Extract the [x, y] coordinate from the center of the cell holding the provided text.  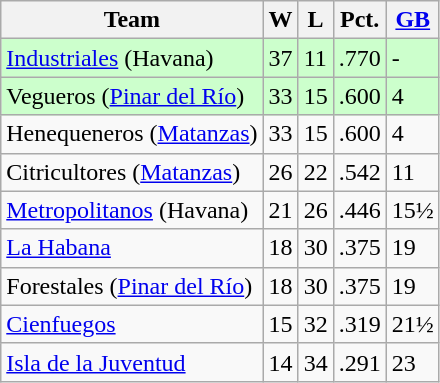
22 [316, 172]
34 [316, 362]
Team [132, 20]
37 [280, 58]
.446 [360, 210]
- [412, 58]
23 [412, 362]
21½ [412, 324]
Metropolitanos (Havana) [132, 210]
Citricultores (Matanzas) [132, 172]
.770 [360, 58]
.319 [360, 324]
Isla de la Juventud [132, 362]
Forestales (Pinar del Río) [132, 286]
Pct. [360, 20]
15½ [412, 210]
GB [412, 20]
.291 [360, 362]
21 [280, 210]
Cienfuegos [132, 324]
L [316, 20]
La Habana [132, 248]
W [280, 20]
Henequeneros (Matanzas) [132, 134]
Industriales (Havana) [132, 58]
.542 [360, 172]
Vegueros (Pinar del Río) [132, 96]
32 [316, 324]
14 [280, 362]
